Detect which cell encompasses the target text, then output its (X, Y) center coordinate. 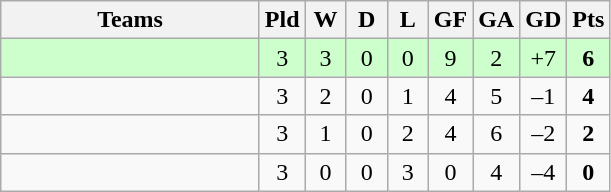
Pts (588, 20)
D (366, 20)
–4 (544, 172)
–1 (544, 96)
Teams (130, 20)
9 (450, 58)
W (326, 20)
Pld (282, 20)
GA (496, 20)
GF (450, 20)
5 (496, 96)
–2 (544, 134)
L (408, 20)
+7 (544, 58)
GD (544, 20)
